Find where the given text appears and provide that cell's center as [X, Y] coordinate. 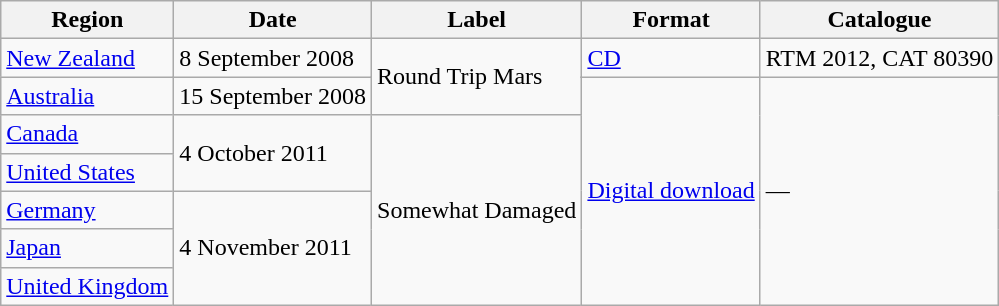
Canada [88, 134]
8 September 2008 [273, 58]
Japan [88, 248]
4 November 2011 [273, 248]
Label [477, 20]
Germany [88, 210]
Date [273, 20]
Australia [88, 96]
United States [88, 172]
Somewhat Damaged [477, 210]
Region [88, 20]
— [880, 191]
Catalogue [880, 20]
United Kingdom [88, 286]
New Zealand [88, 58]
RTM 2012, CAT 80390 [880, 58]
15 September 2008 [273, 96]
4 October 2011 [273, 153]
Digital download [671, 191]
CD [671, 58]
Round Trip Mars [477, 77]
Format [671, 20]
